Output the (X, Y) coordinate of the center of the cell containing the given text.  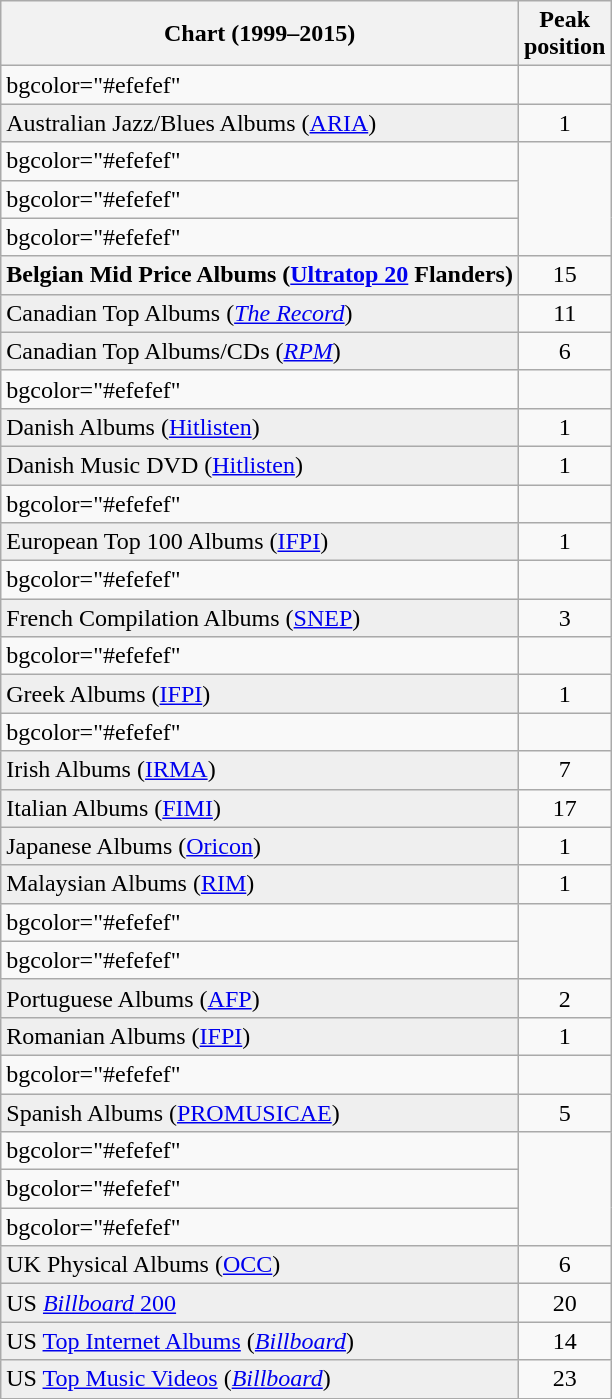
14 (564, 1341)
Belgian Mid Price Albums (Ultratop 20 Flanders) (260, 275)
7 (564, 770)
2 (564, 998)
Canadian Top Albums (The Record) (260, 313)
Danish Music DVD (Hitlisten) (260, 465)
20 (564, 1303)
Portuguese Albums (AFP) (260, 998)
3 (564, 618)
Australian Jazz/Blues Albums (ARIA) (260, 123)
Japanese Albums (Oricon) (260, 846)
French Compilation Albums (SNEP) (260, 618)
Danish Albums (Hitlisten) (260, 427)
17 (564, 808)
11 (564, 313)
Spanish Albums (PROMUSICAE) (260, 1113)
15 (564, 275)
US Top Music Videos (Billboard) (260, 1379)
US Top Internet Albums (Billboard) (260, 1341)
Malaysian Albums (RIM) (260, 884)
23 (564, 1379)
Italian Albums (FIMI) (260, 808)
Peakposition (564, 34)
UK Physical Albums (OCC) (260, 1265)
5 (564, 1113)
Greek Albums (IFPI) (260, 694)
Irish Albums (IRMA) (260, 770)
Canadian Top Albums/CDs (RPM) (260, 351)
US Billboard 200 (260, 1303)
European Top 100 Albums (IFPI) (260, 542)
Chart (1999–2015) (260, 34)
Romanian Albums (IFPI) (260, 1036)
